For the text-containing cell, return its midpoint in [X, Y] coordinate format. 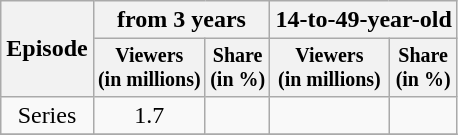
14-to-49-year-old [364, 20]
from 3 years [182, 20]
Series [47, 115]
1.7 [149, 115]
Episode [47, 49]
